Pinpoint the cell where the given text exists, returning its [x, y] midpoint coordinate. 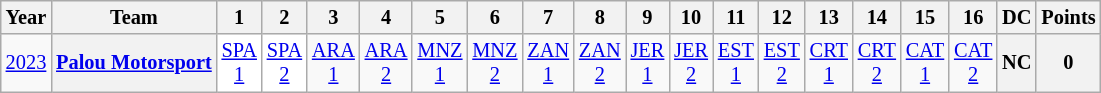
EST1 [736, 63]
4 [386, 17]
1 [240, 17]
10 [691, 17]
CAT1 [925, 63]
SPA1 [240, 63]
11 [736, 17]
7 [548, 17]
MNZ2 [494, 63]
JER1 [648, 63]
Points [1068, 17]
6 [494, 17]
14 [877, 17]
Year [26, 17]
2023 [26, 63]
Team [134, 17]
SPA2 [284, 63]
15 [925, 17]
3 [334, 17]
Palou Motorsport [134, 63]
CRT1 [829, 63]
5 [440, 17]
12 [782, 17]
DC [1016, 17]
2 [284, 17]
13 [829, 17]
16 [973, 17]
8 [600, 17]
CRT2 [877, 63]
CAT2 [973, 63]
ZAN2 [600, 63]
0 [1068, 63]
9 [648, 17]
ZAN1 [548, 63]
NC [1016, 63]
ARA2 [386, 63]
JER2 [691, 63]
EST2 [782, 63]
MNZ1 [440, 63]
ARA1 [334, 63]
